Pinpoint the cell where the given text exists, returning its [X, Y] midpoint coordinate. 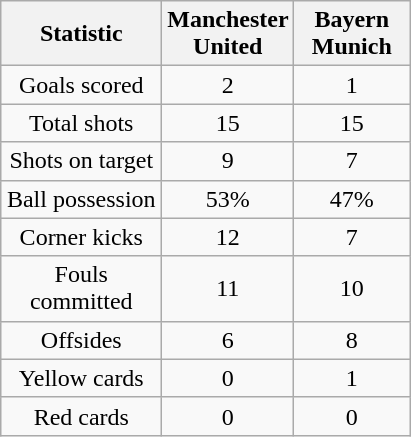
9 [228, 161]
Bayern Munich [352, 34]
Goals scored [82, 85]
11 [228, 288]
53% [228, 199]
2 [228, 85]
Shots on target [82, 161]
Red cards [82, 416]
Ball possession [82, 199]
8 [352, 340]
10 [352, 288]
Offsides [82, 340]
47% [352, 199]
Fouls committed [82, 288]
Corner kicks [82, 237]
Yellow cards [82, 378]
Total shots [82, 123]
Manchester United [228, 34]
Statistic [82, 34]
12 [228, 237]
6 [228, 340]
